Provide the (X, Y) coordinate of the cell's center where the given text is located.  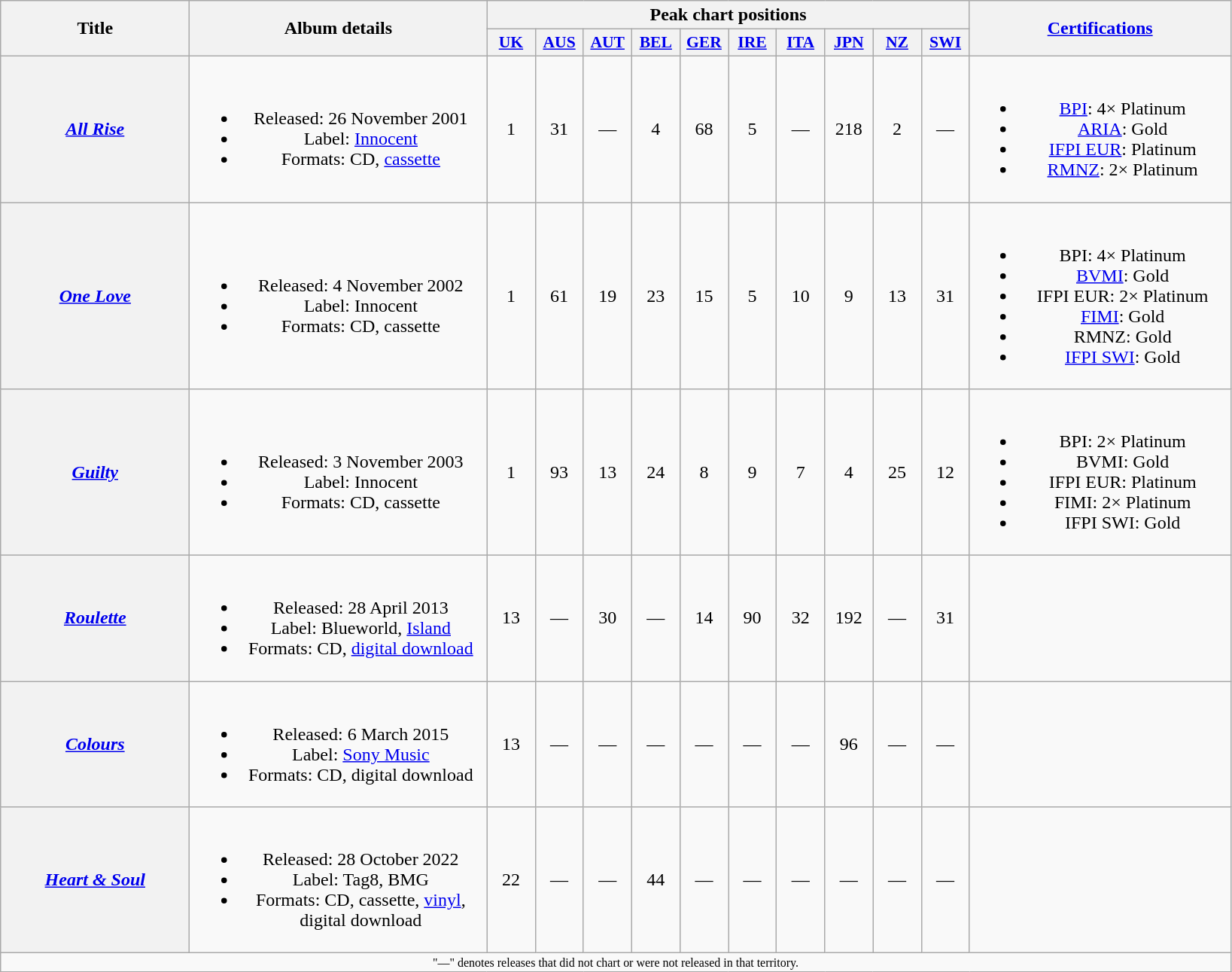
Certifications (1100, 29)
Released: 28 October 2022Label: Tag8, BMGFormats: CD, cassette, vinyl, digital download (339, 880)
UK (511, 43)
2 (897, 129)
Heart & Soul (95, 880)
Released: 6 March 2015Label: Sony MusicFormats: CD, digital download (339, 744)
Colours (95, 744)
Roulette (95, 619)
7 (801, 473)
IRE (753, 43)
68 (704, 129)
ITA (801, 43)
12 (945, 473)
8 (704, 473)
BPI: 4× PlatinumARIA: GoldIFPI EUR: PlatinumRMNZ: 2× Platinum (1100, 129)
44 (656, 880)
Released: 26 November 2001Label: InnocentFormats: CD, cassette (339, 129)
AUS (559, 43)
"—" denotes releases that did not chart or were not released in that territory. (616, 962)
23 (656, 295)
218 (849, 129)
32 (801, 619)
Title (95, 29)
Guilty (95, 473)
GER (704, 43)
All Rise (95, 129)
15 (704, 295)
Peak chart positions (729, 15)
BEL (656, 43)
Released: 28 April 2013Label: Blueworld, IslandFormats: CD, digital download (339, 619)
AUT (607, 43)
24 (656, 473)
25 (897, 473)
30 (607, 619)
Released: 4 November 2002Label: InnocentFormats: CD, cassette (339, 295)
93 (559, 473)
NZ (897, 43)
14 (704, 619)
Released: 3 November 2003Label: InnocentFormats: CD, cassette (339, 473)
90 (753, 619)
SWI (945, 43)
BPI: 4× PlatinumBVMI: GoldIFPI EUR: 2× PlatinumFIMI: GoldRMNZ: GoldIFPI SWI: Gold (1100, 295)
BPI: 2× PlatinumBVMI: GoldIFPI EUR: PlatinumFIMI: 2× PlatinumIFPI SWI: Gold (1100, 473)
JPN (849, 43)
One Love (95, 295)
192 (849, 619)
10 (801, 295)
Album details (339, 29)
96 (849, 744)
19 (607, 295)
61 (559, 295)
22 (511, 880)
